Find where the given text appears and provide that cell's center as [X, Y] coordinate. 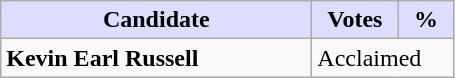
Votes [355, 20]
Acclaimed [383, 58]
Kevin Earl Russell [156, 58]
Candidate [156, 20]
% [426, 20]
